Locate the cell with the specified text and output its [X, Y] center coordinate. 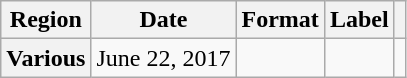
Various [46, 58]
June 22, 2017 [164, 58]
Label [359, 20]
Format [280, 20]
Region [46, 20]
Date [164, 20]
